Find where the given text appears and provide that cell's center as (X, Y) coordinate. 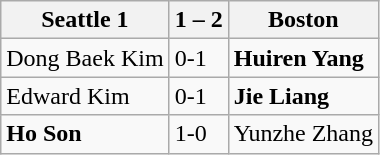
Dong Baek Kim (85, 58)
Ho Son (85, 134)
Boston (303, 20)
Yunzhe Zhang (303, 134)
Seattle 1 (85, 20)
1-0 (198, 134)
1 – 2 (198, 20)
Jie Liang (303, 96)
Huiren Yang (303, 58)
Edward Kim (85, 96)
